Return (X, Y) of the center of cell containing provided text 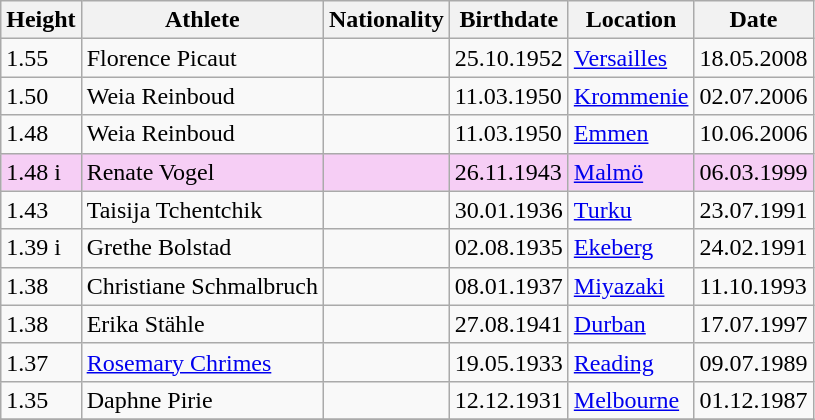
1.55 (41, 58)
01.12.1987 (754, 400)
Erika Stähle (202, 324)
Rosemary Chrimes (202, 362)
1.43 (41, 210)
Taisija Tchentchik (202, 210)
Height (41, 20)
Christiane Schmalbruch (202, 286)
26.11.1943 (508, 172)
Miyazaki (631, 286)
Versailles (631, 58)
1.39 i (41, 248)
11.10.1993 (754, 286)
24.02.1991 (754, 248)
23.07.1991 (754, 210)
1.35 (41, 400)
1.48 (41, 134)
Daphne Pirie (202, 400)
Krommenie (631, 96)
Birthdate (508, 20)
02.07.2006 (754, 96)
Athlete (202, 20)
Nationality (386, 20)
06.03.1999 (754, 172)
1.48 i (41, 172)
Renate Vogel (202, 172)
18.05.2008 (754, 58)
Malmö (631, 172)
Location (631, 20)
Durban (631, 324)
30.01.1936 (508, 210)
Turku (631, 210)
10.06.2006 (754, 134)
Grethe Bolstad (202, 248)
08.01.1937 (508, 286)
1.37 (41, 362)
Reading (631, 362)
09.07.1989 (754, 362)
17.07.1997 (754, 324)
1.50 (41, 96)
Ekeberg (631, 248)
Emmen (631, 134)
27.08.1941 (508, 324)
12.12.1931 (508, 400)
Date (754, 20)
02.08.1935 (508, 248)
Melbourne (631, 400)
Florence Picaut (202, 58)
25.10.1952 (508, 58)
19.05.1933 (508, 362)
